From the cell containing the given text, extract its center point as [X, Y] coordinate. 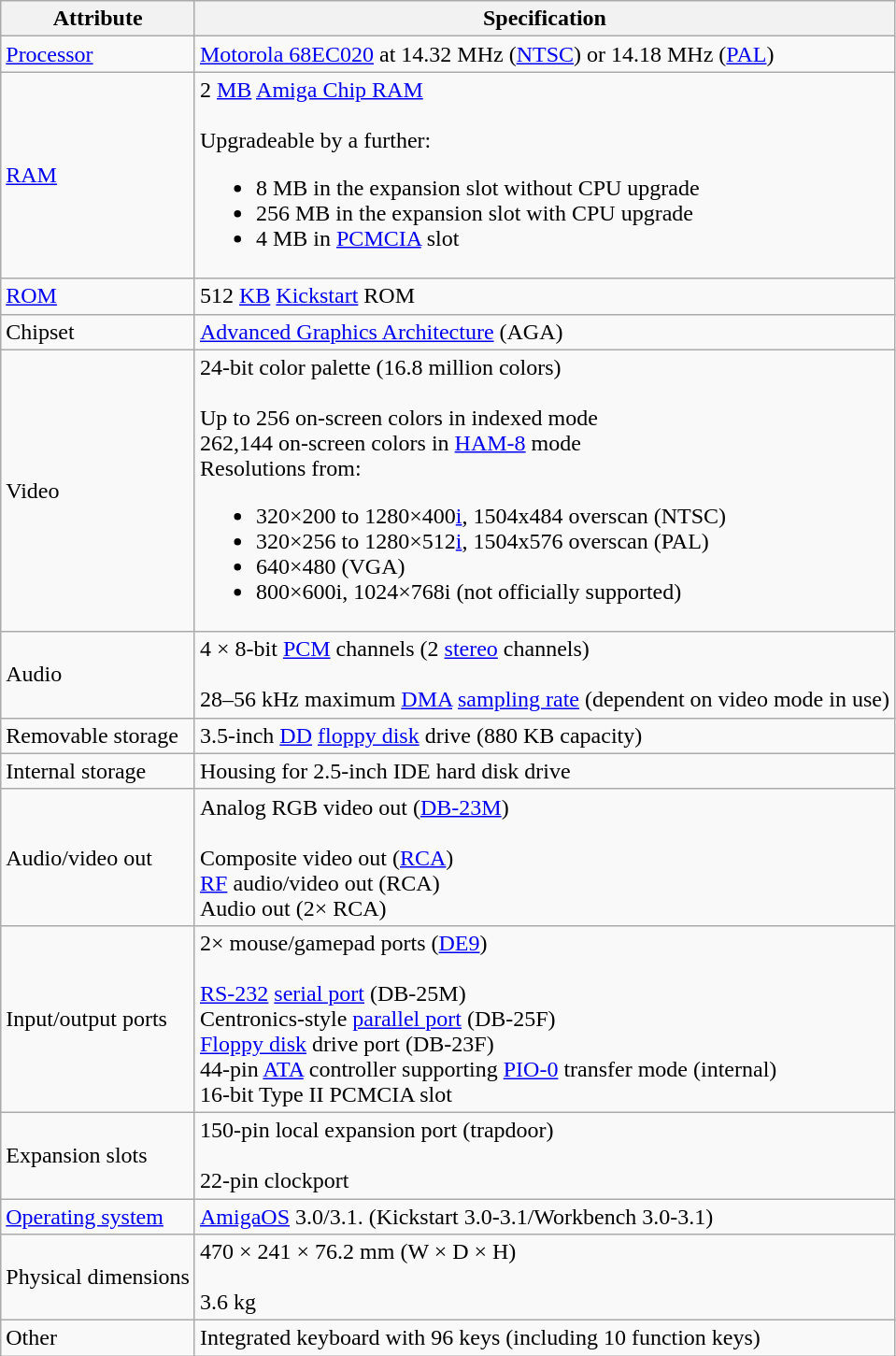
4 × 8-bit PCM channels (2 stereo channels)28–56 kHz maximum DMA sampling rate (dependent on video mode in use) [544, 675]
Advanced Graphics Architecture (AGA) [544, 332]
RAM [98, 176]
3.5-inch DD floppy disk drive (880 KB capacity) [544, 735]
Analog RGB video out (DB-23M)Composite video out (RCA) RF audio/video out (RCA) Audio out (2× RCA) [544, 857]
Processor [98, 54]
Input/output ports [98, 1019]
Operating system [98, 1216]
Expansion slots [98, 1155]
150-pin local expansion port (trapdoor)22-pin clockport [544, 1155]
Audio [98, 675]
Video [98, 491]
Internal storage [98, 771]
Attribute [98, 19]
Specification [544, 19]
512 KB Kickstart ROM [544, 296]
AmigaOS 3.0/3.1. (Kickstart 3.0-3.1/Workbench 3.0-3.1) [544, 1216]
Integrated keyboard with 96 keys (including 10 function keys) [544, 1338]
Chipset [98, 332]
Physical dimensions [98, 1277]
Audio/video out [98, 857]
Removable storage [98, 735]
Housing for 2.5-inch IDE hard disk drive [544, 771]
470 × 241 × 76.2 mm (W × D × H)3.6 kg [544, 1277]
ROM [98, 296]
Other [98, 1338]
Motorola 68EC020 at 14.32 MHz (NTSC) or 14.18 MHz (PAL) [544, 54]
